Provide the (X, Y) coordinate of the cell's center where the given text is located.  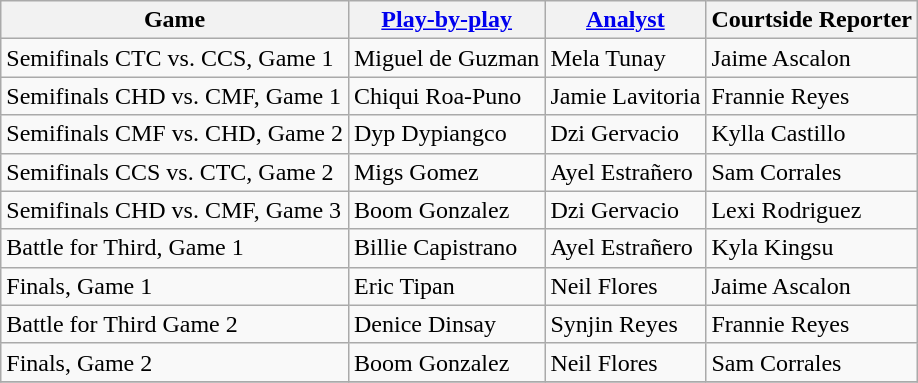
Migs Gomez (446, 172)
Battle for Third, Game 1 (175, 248)
Finals, Game 2 (175, 362)
Chiqui Roa-Puno (446, 96)
Kyla Kingsu (812, 248)
Billie Capistrano (446, 248)
Semifinals CHD vs. CMF, Game 1 (175, 96)
Game (175, 20)
Eric Tipan (446, 286)
Semifinals CHD vs. CMF, Game 3 (175, 210)
Synjin Reyes (626, 324)
Finals, Game 1 (175, 286)
Analyst (626, 20)
Semifinals CMF vs. CHD, Game 2 (175, 134)
Courtside Reporter (812, 20)
Jamie Lavitoria (626, 96)
Denice Dinsay (446, 324)
Dyp Dypiangco (446, 134)
Kylla Castillo (812, 134)
Miguel de Guzman (446, 58)
Lexi Rodriguez (812, 210)
Semifinals CTC vs. CCS, Game 1 (175, 58)
Play-by-play (446, 20)
Semifinals CCS vs. CTC, Game 2 (175, 172)
Mela Tunay (626, 58)
Battle for Third Game 2 (175, 324)
